Return (x, y) of the center of cell containing provided text 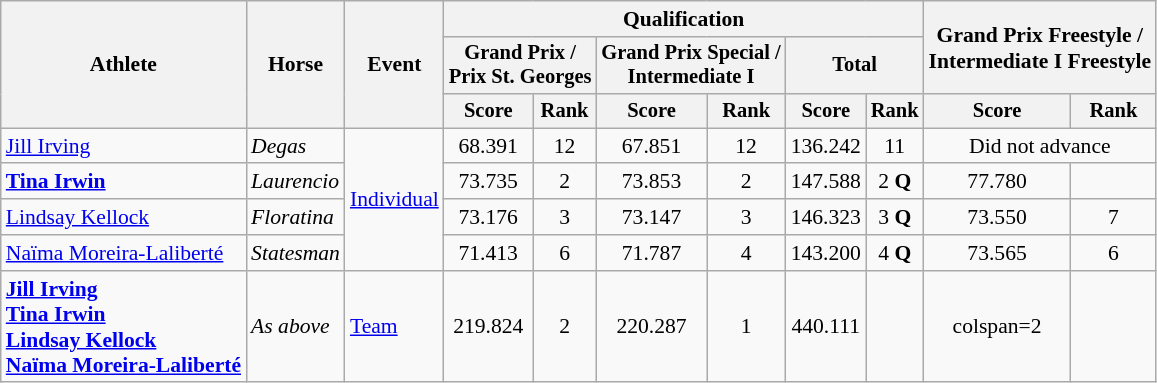
Grand Prix Special /Intermediate I (690, 66)
Grand Prix /Prix St. Georges (520, 66)
Lindsay Kellock (124, 217)
Horse (296, 64)
Jill Irving (124, 146)
Team (394, 327)
Naïma Moreira-Laliberté (124, 253)
Grand Prix Freestyle /Intermediate I Freestyle (1040, 48)
73.147 (651, 217)
Total (855, 66)
73.853 (651, 182)
73.550 (996, 217)
11 (895, 146)
136.242 (826, 146)
Degas (296, 146)
220.287 (651, 327)
Statesman (296, 253)
67.851 (651, 146)
As above (296, 327)
Jill IrvingTina IrwinLindsay KellockNaïma Moreira-Laliberté (124, 327)
2 Q (895, 182)
Athlete (124, 64)
4 (746, 253)
77.780 (996, 182)
Tina Irwin (124, 182)
73.176 (488, 217)
Individual (394, 199)
3 Q (895, 217)
219.824 (488, 327)
7 (1114, 217)
Laurencio (296, 182)
147.588 (826, 182)
71.413 (488, 253)
4 Q (895, 253)
68.391 (488, 146)
73.735 (488, 182)
Qualification (684, 19)
Floratina (296, 217)
colspan=2 (996, 327)
73.565 (996, 253)
1 (746, 327)
Event (394, 64)
146.323 (826, 217)
440.111 (826, 327)
Did not advance (1040, 146)
143.200 (826, 253)
71.787 (651, 253)
